Detect which cell encompasses the target text, then output its (x, y) center coordinate. 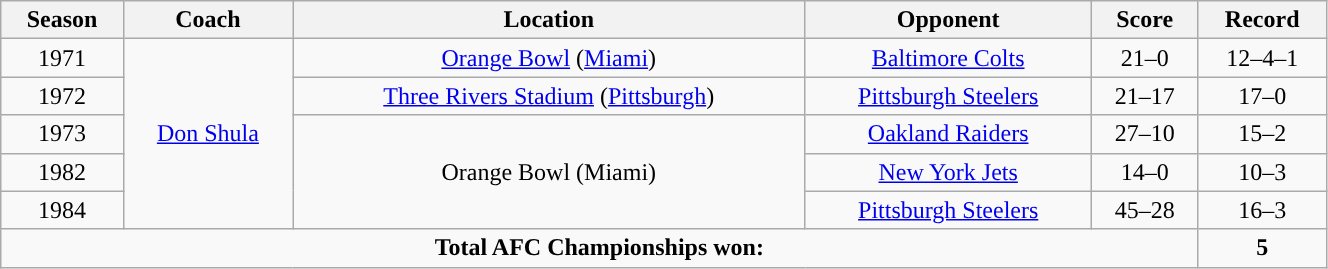
Record (1262, 20)
10–3 (1262, 172)
15–2 (1262, 134)
27–10 (1144, 134)
New York Jets (948, 172)
12–4–1 (1262, 58)
21–0 (1144, 58)
16–3 (1262, 210)
Don Shula (208, 134)
Total AFC Championships won: (600, 248)
Score (1144, 20)
1972 (62, 96)
Coach (208, 20)
1984 (62, 210)
Baltimore Colts (948, 58)
1973 (62, 134)
Season (62, 20)
1971 (62, 58)
1982 (62, 172)
14–0 (1144, 172)
Three Rivers Stadium (Pittsburgh) (549, 96)
Oakland Raiders (948, 134)
5 (1262, 248)
Opponent (948, 20)
Location (549, 20)
21–17 (1144, 96)
45–28 (1144, 210)
17–0 (1262, 96)
